Pinpoint the cell where the given text exists, returning its [X, Y] midpoint coordinate. 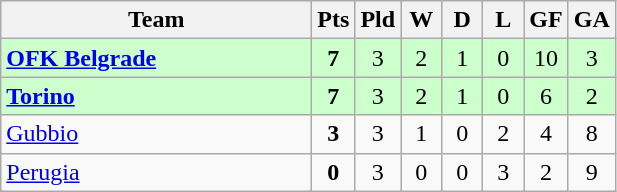
GF [546, 20]
OFK Belgrade [156, 58]
Perugia [156, 172]
9 [592, 172]
8 [592, 134]
W [422, 20]
Pts [334, 20]
4 [546, 134]
Pld [378, 20]
10 [546, 58]
D [462, 20]
Gubbio [156, 134]
6 [546, 96]
GA [592, 20]
Team [156, 20]
L [504, 20]
Torino [156, 96]
